Return the (X, Y) coordinate for the center point of the cell that contains the specified text.  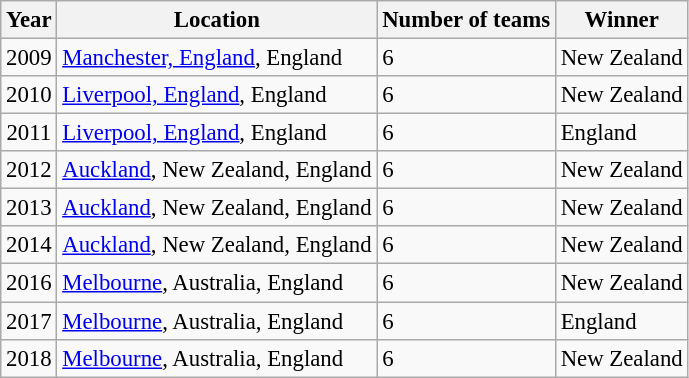
2010 (29, 95)
Location (217, 20)
2017 (29, 321)
Number of teams (466, 20)
2012 (29, 170)
2011 (29, 133)
2009 (29, 58)
Winner (622, 20)
Manchester, England, England (217, 58)
2018 (29, 358)
Year (29, 20)
2016 (29, 283)
2014 (29, 245)
2013 (29, 208)
